Pinpoint the cell where the given text exists, returning its [X, Y] midpoint coordinate. 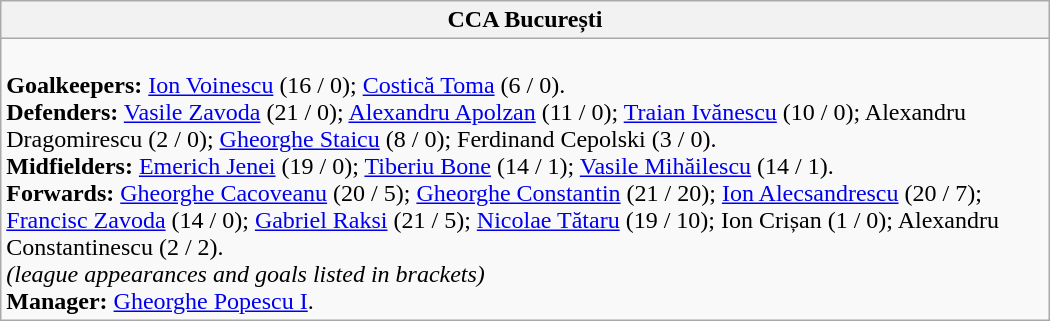
CCA București [525, 20]
